Output the (X, Y) coordinate of the center of the cell containing the given text.  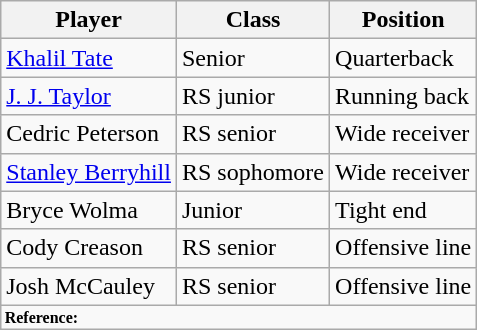
Quarterback (404, 58)
Player (89, 20)
Running back (404, 96)
Class (252, 20)
Cedric Peterson (89, 134)
Josh McCauley (89, 286)
Junior (252, 210)
Position (404, 20)
RS junior (252, 96)
Cody Creason (89, 248)
Stanley Berryhill (89, 172)
J. J. Taylor (89, 96)
Bryce Wolma (89, 210)
Senior (252, 58)
Khalil Tate (89, 58)
Tight end (404, 210)
RS sophomore (252, 172)
Reference: (239, 317)
